Detect which cell encompasses the target text, then output its [X, Y] center coordinate. 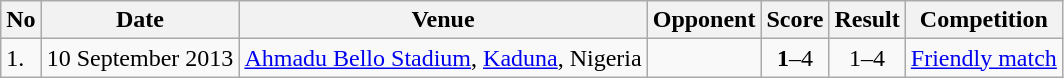
Friendly match [984, 58]
Competition [984, 20]
Ahmadu Bello Stadium, Kaduna, Nigeria [443, 58]
10 September 2013 [140, 58]
No [21, 20]
Venue [443, 20]
1. [21, 58]
Date [140, 20]
Score [795, 20]
Opponent [704, 20]
Result [867, 20]
